Return the [x, y] coordinate for the center point of the cell that contains the specified text.  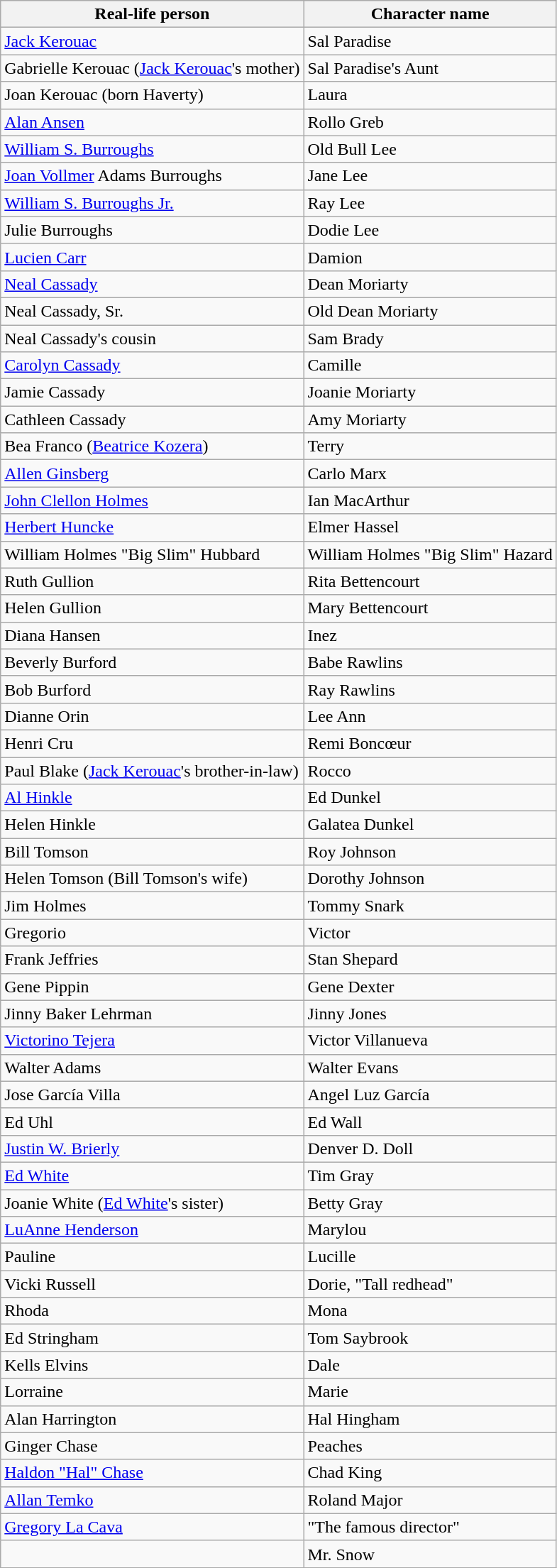
Joan Kerouac (born Haverty) [152, 95]
Real-life person [152, 14]
Rollo Greb [430, 122]
Mr. Snow [430, 1554]
Hal Hingham [430, 1419]
Diana Hansen [152, 635]
Rocco [430, 770]
Al Hinkle [152, 798]
Sam Brady [430, 339]
"The famous director" [430, 1527]
Marie [430, 1392]
Bill Tomson [152, 852]
Dorie, "Tall redhead" [430, 1284]
Denver D. Doll [430, 1148]
Herbert Huncke [152, 527]
Roland Major [430, 1500]
Peaches [430, 1446]
Ed Uhl [152, 1122]
Camille [430, 366]
Dodie Lee [430, 230]
Old Bull Lee [430, 149]
Bea Franco (Beatrice Kozera) [152, 446]
Marylou [430, 1230]
Old Dean Moriarty [430, 311]
Babe Rawlins [430, 662]
Ginger Chase [152, 1446]
Dale [430, 1365]
Victorino Tejera [152, 1041]
Stan Shepard [430, 960]
Inez [430, 635]
William Holmes "Big Slim" Hazard [430, 554]
Jim Holmes [152, 906]
Allan Temko [152, 1500]
Jinny Baker Lehrman [152, 1014]
Neal Cassady [152, 284]
Ed White [152, 1175]
Walter Adams [152, 1068]
Lucien Carr [152, 257]
Julie Burroughs [152, 230]
Jack Kerouac [152, 41]
Joan Vollmer Adams Burroughs [152, 176]
Rhoda [152, 1311]
Sal Paradise's Aunt [430, 68]
Ray Rawlins [430, 689]
Dianne Orin [152, 716]
Helen Gullion [152, 608]
Ed Wall [430, 1122]
Neal Cassady, Sr. [152, 311]
Dean Moriarty [430, 284]
Jinny Jones [430, 1014]
Sal Paradise [430, 41]
Alan Ansen [152, 122]
Elmer Hassel [430, 527]
Rita Bettencourt [430, 581]
Henri Cru [152, 743]
Cathleen Cassady [152, 420]
Ruth Gullion [152, 581]
Betty Gray [430, 1203]
William S. Burroughs [152, 149]
Dorothy Johnson [430, 879]
John Clellon Holmes [152, 500]
Tom Saybrook [430, 1338]
Victor Villanueva [430, 1041]
Lorraine [152, 1392]
Gregory La Cava [152, 1527]
Terry [430, 446]
Ray Lee [430, 203]
Gene Dexter [430, 987]
Allen Ginsberg [152, 473]
Tim Gray [430, 1175]
Roy Johnson [430, 852]
Jose García Villa [152, 1095]
Walter Evans [430, 1068]
Gregorio [152, 933]
Haldon "Hal" Chase [152, 1473]
Victor [430, 933]
Lee Ann [430, 716]
Amy Moriarty [430, 420]
Pauline [152, 1257]
Joanie Moriarty [430, 393]
Vicki Russell [152, 1284]
Ed Dunkel [430, 798]
Character name [430, 14]
LuAnne Henderson [152, 1230]
Justin W. Brierly [152, 1148]
Gabrielle Kerouac (Jack Kerouac's mother) [152, 68]
Chad King [430, 1473]
Laura [430, 95]
Ed Stringham [152, 1338]
Remi Boncœur [430, 743]
Beverly Burford [152, 662]
Bob Burford [152, 689]
Mona [430, 1311]
Carolyn Cassady [152, 366]
Alan Harrington [152, 1419]
Paul Blake (Jack Kerouac's brother-in-law) [152, 770]
Kells Elvins [152, 1365]
Frank Jeffries [152, 960]
Damion [430, 257]
Helen Tomson (Bill Tomson's wife) [152, 879]
Angel Luz García [430, 1095]
Galatea Dunkel [430, 825]
Neal Cassady's cousin [152, 339]
Tommy Snark [430, 906]
Joanie White (Ed White's sister) [152, 1203]
Ian MacArthur [430, 500]
William Holmes "Big Slim" Hubbard [152, 554]
Carlo Marx [430, 473]
Gene Pippin [152, 987]
Jamie Cassady [152, 393]
Lucille [430, 1257]
Mary Bettencourt [430, 608]
William S. Burroughs Jr. [152, 203]
Jane Lee [430, 176]
Helen Hinkle [152, 825]
